From the cell containing the given text, extract its center point as [X, Y] coordinate. 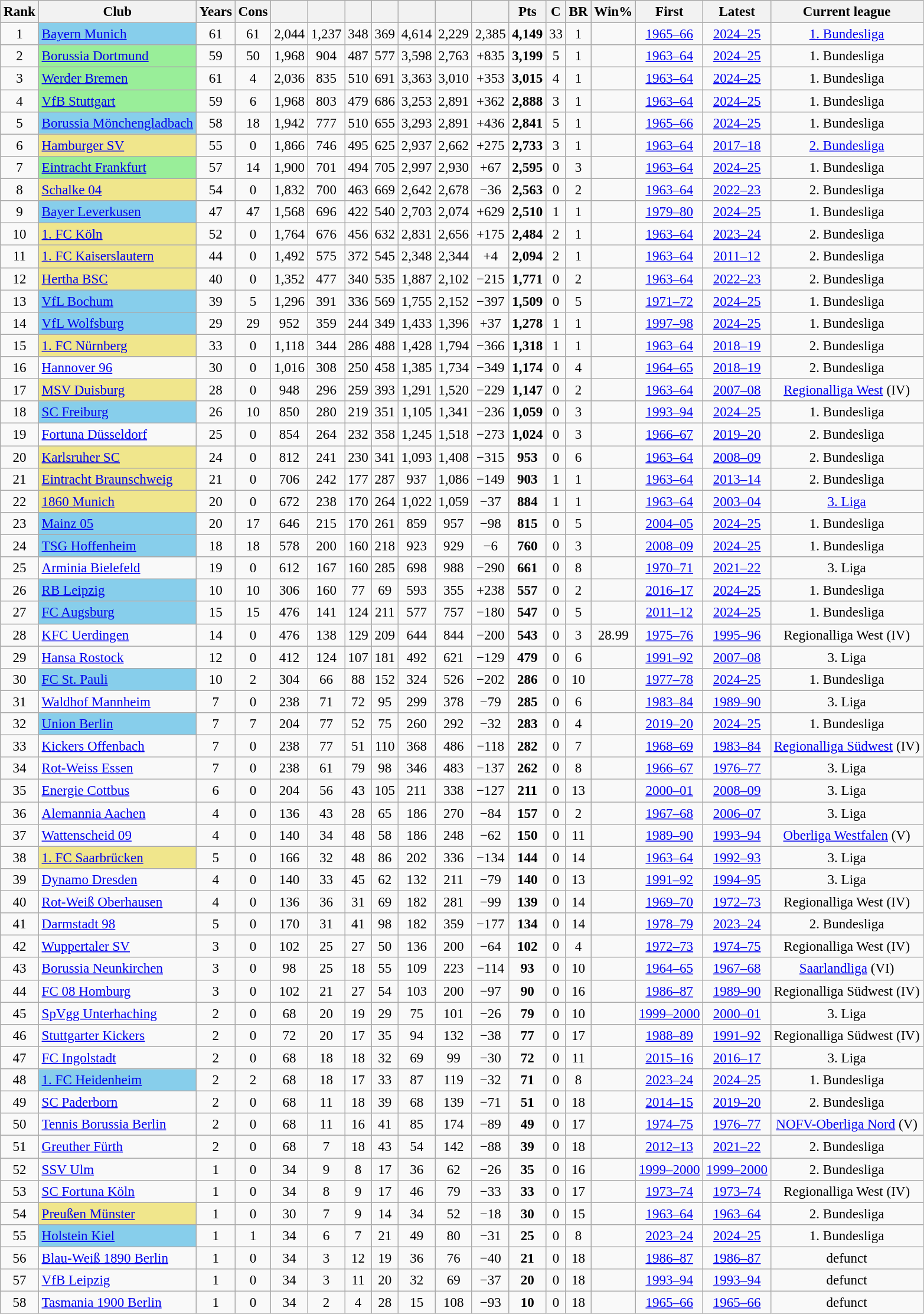
593 [417, 591]
270 [453, 813]
KFC Uerdingen [117, 635]
Karlsruher SC [117, 457]
2012–13 [670, 1147]
1,352 [289, 279]
SC Paderborn [117, 1103]
2,563 [528, 190]
+175 [490, 234]
2,344 [453, 257]
181 [385, 657]
4,614 [417, 34]
835 [326, 79]
1977–78 [670, 680]
844 [453, 635]
−134 [490, 857]
−236 [490, 412]
701 [326, 168]
2014–15 [670, 1103]
2,763 [453, 56]
2,484 [528, 234]
90 [528, 991]
1968–69 [670, 746]
Rot-Weiß Oberhausen [117, 902]
23 [19, 524]
Eintracht Braunschweig [117, 480]
3,363 [417, 79]
1,016 [289, 368]
346 [417, 768]
672 [289, 501]
Borussia Mönchengladbach [117, 123]
−18 [490, 1214]
76 [453, 1258]
1997–98 [670, 324]
+275 [490, 145]
646 [289, 524]
+362 [490, 101]
2,841 [528, 123]
+835 [490, 56]
202 [417, 857]
746 [326, 145]
1,147 [528, 390]
953 [528, 457]
1,174 [528, 368]
+353 [490, 79]
282 [528, 746]
1,022 [417, 501]
−97 [490, 991]
Holstein Kiel [117, 1236]
2017–18 [737, 145]
1,118 [289, 345]
−229 [490, 390]
355 [453, 591]
393 [385, 390]
2,678 [453, 190]
141 [326, 613]
700 [326, 190]
287 [385, 480]
−397 [490, 301]
−127 [490, 791]
569 [385, 301]
FC 08 Homburg [117, 991]
250 [358, 368]
94 [417, 1036]
1860 Munich [117, 501]
578 [289, 546]
859 [417, 524]
−88 [490, 1147]
142 [453, 1147]
Werder Bremen [117, 79]
Waldhof Mannheim [117, 702]
2015–16 [670, 1058]
1,086 [453, 480]
904 [326, 56]
−349 [490, 368]
218 [385, 546]
691 [385, 79]
477 [326, 279]
2,930 [453, 168]
1,764 [289, 234]
2,937 [417, 145]
Cons [253, 12]
65 [385, 813]
−64 [490, 947]
242 [326, 480]
Union Berlin [117, 724]
1,755 [417, 301]
486 [453, 746]
458 [385, 368]
2,703 [417, 212]
Pts [528, 12]
−315 [490, 457]
Hansa Rostock [117, 657]
2,036 [289, 79]
2,888 [528, 101]
259 [358, 390]
3,199 [528, 56]
1978–79 [670, 924]
144 [528, 857]
−33 [490, 1192]
2,656 [453, 234]
Tasmania 1900 Berlin [117, 1303]
Latest [737, 12]
281 [453, 902]
1995–96 [737, 635]
2,385 [490, 34]
612 [289, 568]
Years [216, 12]
1979–80 [670, 212]
952 [289, 324]
632 [385, 234]
Wuppertaler SV [117, 947]
492 [417, 657]
SC Fortuna Köln [117, 1192]
NOFV-Oberliga Nord (V) [847, 1124]
545 [385, 257]
Preußen Münster [117, 1214]
4,149 [528, 34]
138 [326, 635]
2,733 [528, 145]
95 [385, 702]
669 [385, 190]
1975–76 [670, 635]
174 [453, 1124]
FC Augsburg [117, 613]
215 [326, 524]
2,229 [453, 34]
VfL Bochum [117, 301]
22 [19, 501]
456 [358, 234]
1,093 [417, 457]
1,291 [417, 390]
241 [326, 457]
487 [358, 56]
1,296 [289, 301]
308 [326, 368]
Bayern Munich [117, 34]
1,024 [528, 435]
Borussia Neunkirchen [117, 969]
2006–07 [737, 813]
Arminia Bielefeld [117, 568]
368 [417, 746]
Hamburger SV [117, 145]
−89 [490, 1124]
1,734 [453, 368]
VfB Stuttgart [117, 101]
−200 [490, 635]
1,942 [289, 123]
Darmstadt 98 [117, 924]
2,152 [453, 301]
412 [289, 657]
First [670, 12]
RB Leipzig [117, 591]
358 [385, 435]
338 [453, 791]
1,866 [289, 145]
757 [453, 613]
854 [289, 435]
483 [453, 768]
−71 [490, 1103]
1,396 [453, 324]
535 [385, 279]
28.99 [613, 635]
884 [528, 501]
−149 [490, 480]
348 [358, 34]
1,245 [417, 435]
351 [385, 412]
Current league [847, 12]
223 [453, 969]
1,341 [453, 412]
1,408 [453, 457]
1,568 [289, 212]
108 [453, 1303]
MSV Duisburg [117, 390]
543 [528, 635]
1,492 [289, 257]
283 [528, 724]
463 [358, 190]
280 [326, 412]
686 [385, 101]
494 [358, 168]
−93 [490, 1303]
698 [417, 568]
488 [385, 345]
99 [453, 1058]
1969–70 [670, 902]
526 [453, 680]
232 [358, 435]
815 [528, 524]
1988–89 [670, 1036]
304 [289, 680]
988 [453, 568]
152 [385, 680]
2003–04 [737, 501]
260 [417, 724]
369 [385, 34]
422 [358, 212]
2,074 [453, 212]
706 [289, 480]
2,642 [417, 190]
Hannover 96 [117, 368]
Mainz 05 [117, 524]
306 [289, 591]
1,385 [417, 368]
760 [528, 546]
1971–72 [670, 301]
292 [453, 724]
80 [453, 1236]
−6 [490, 546]
3,598 [417, 56]
1,900 [289, 168]
−84 [490, 813]
3,010 [453, 79]
1,520 [453, 390]
166 [289, 857]
−290 [490, 568]
2,094 [528, 257]
803 [326, 101]
248 [453, 836]
TSG Hoffenheim [117, 546]
2,510 [528, 212]
209 [385, 635]
177 [358, 480]
87 [417, 1080]
107 [358, 657]
324 [417, 680]
1,832 [289, 190]
167 [326, 568]
661 [528, 568]
391 [326, 301]
Win% [613, 12]
621 [453, 657]
Rank [19, 12]
−202 [490, 680]
Blau-Weiß 1890 Berlin [117, 1258]
Wattenscheid 09 [117, 836]
Borussia Dortmund [117, 56]
705 [385, 168]
2004–05 [670, 524]
296 [326, 390]
929 [453, 546]
−177 [490, 924]
676 [326, 234]
129 [358, 635]
937 [417, 480]
−114 [490, 969]
Schalke 04 [117, 190]
−98 [490, 524]
VfL Wolfsburg [117, 324]
2013–14 [737, 480]
1,318 [528, 345]
Hertha BSC [117, 279]
+629 [490, 212]
948 [289, 390]
+37 [490, 324]
1,278 [528, 324]
FC Ingolstadt [117, 1058]
575 [326, 257]
3,293 [417, 123]
696 [326, 212]
2,997 [417, 168]
Rot-Weiss Essen [117, 768]
+238 [490, 591]
1. FC Saarbrücken [117, 857]
1,428 [417, 345]
−118 [490, 746]
344 [326, 345]
134 [528, 924]
157 [528, 813]
Dynamo Dresden [117, 880]
1,237 [326, 34]
103 [417, 991]
495 [358, 145]
Alemannia Aachen [117, 813]
+436 [490, 123]
Saarlandliga (VI) [847, 969]
42 [19, 947]
2,348 [417, 257]
3,015 [528, 79]
2,102 [453, 279]
−273 [490, 435]
625 [385, 145]
1,887 [417, 279]
349 [385, 324]
1,433 [417, 324]
101 [453, 1013]
1,518 [453, 435]
655 [385, 123]
53 [19, 1192]
547 [528, 613]
Stuttgarter Kickers [117, 1036]
FC St. Pauli [117, 680]
341 [385, 457]
−215 [490, 279]
−366 [490, 345]
261 [385, 524]
−137 [490, 768]
299 [417, 702]
−129 [490, 657]
850 [289, 412]
−36 [490, 190]
1994–95 [737, 880]
1. FC Köln [117, 234]
230 [358, 457]
262 [528, 768]
540 [385, 212]
150 [528, 836]
3,253 [417, 101]
SpVgg Unterhaching [117, 1013]
Club [117, 12]
37 [19, 836]
1. FC Nürnberg [117, 345]
644 [417, 635]
+4 [490, 257]
1,509 [528, 301]
Energie Cottbus [117, 791]
BR [579, 12]
Fortuna Düsseldorf [117, 435]
244 [358, 324]
1. FC Heidenheim [117, 1080]
903 [528, 480]
219 [358, 412]
1. FC Kaiserslautern [117, 257]
−99 [490, 902]
Greuther Fürth [117, 1147]
Oberliga Westfalen (V) [847, 836]
812 [289, 457]
378 [453, 702]
923 [417, 546]
110 [385, 746]
557 [528, 591]
85 [417, 1124]
1,771 [528, 279]
38 [19, 857]
372 [358, 257]
Tennis Borussia Berlin [117, 1124]
1,105 [417, 412]
−40 [490, 1258]
+67 [490, 168]
1992–93 [737, 857]
−38 [490, 1036]
340 [358, 279]
SC Freiburg [117, 412]
Kickers Offenbach [117, 746]
2,595 [528, 168]
−180 [490, 613]
1,794 [453, 345]
2,662 [453, 145]
−30 [490, 1058]
C [556, 12]
−31 [490, 1236]
Bayer Leverkusen [117, 212]
66 [326, 680]
VfB Leipzig [117, 1280]
119 [453, 1080]
2,044 [289, 34]
109 [417, 969]
105 [385, 791]
Eintracht Frankfurt [117, 168]
−62 [490, 836]
SSV Ulm [117, 1169]
1970–71 [670, 568]
957 [453, 524]
777 [326, 123]
2,831 [417, 234]
93 [528, 969]
88 [358, 680]
86 [385, 857]
